Identify which cell holds the provided text, then report its (X, Y) central coordinate. 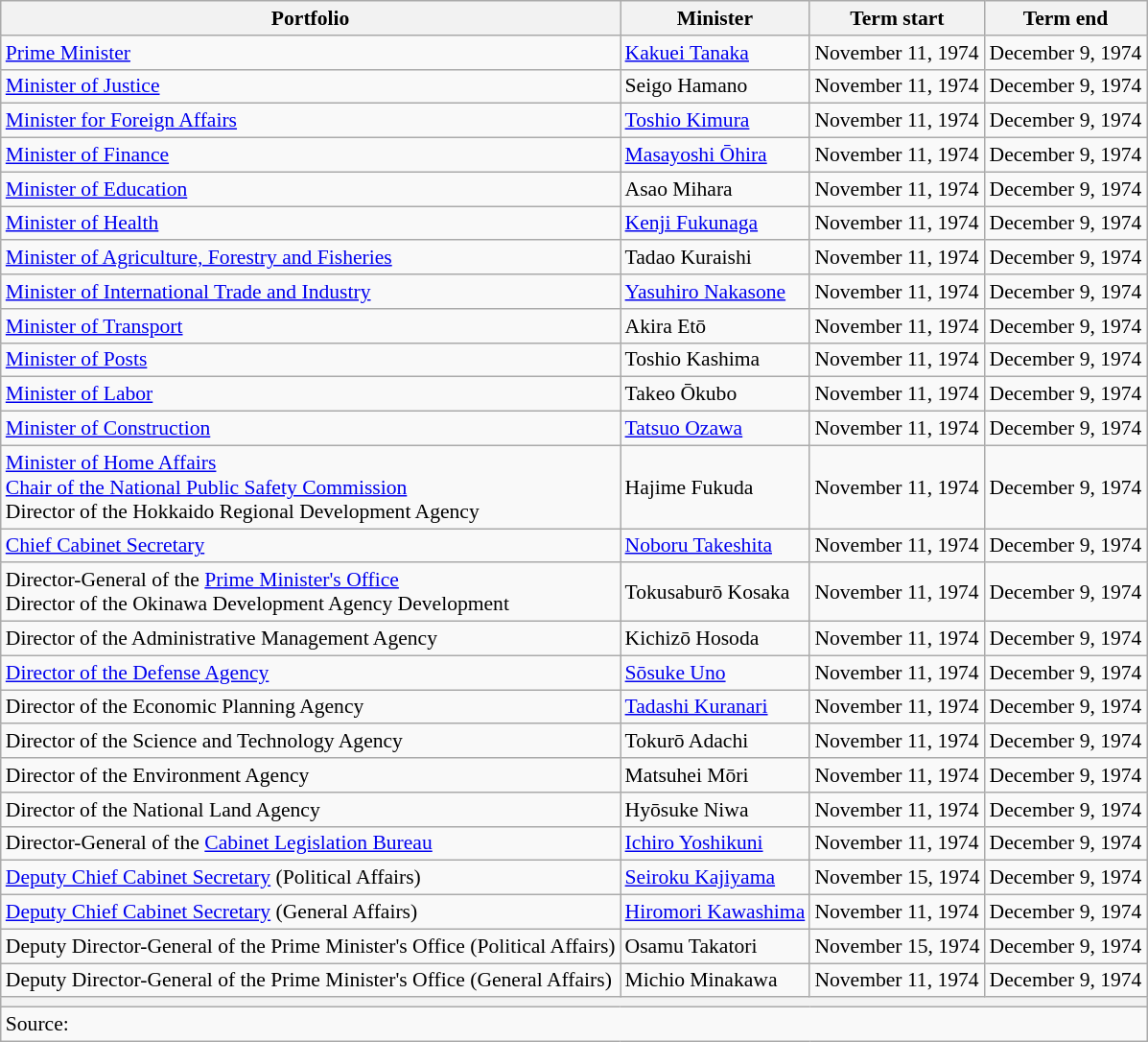
Chief Cabinet Secretary (311, 546)
Hajime Fukuda (715, 487)
Kichizō Hosoda (715, 639)
Takeo Ōkubo (715, 394)
Tadao Kuraishi (715, 258)
Minister of Education (311, 189)
Akira Etō (715, 326)
Minister of Transport (311, 326)
Minister of Home AffairsChair of the National Public Safety CommissionDirector of the Hokkaido Regional Development Agency (311, 487)
Hyōsuke Niwa (715, 810)
Seiroku Kajiyama (715, 878)
Minister of Justice (311, 86)
Source: (574, 1025)
Director-General of the Prime Minister's OfficeDirector of the Okinawa Development Agency Development (311, 593)
Osamu Takatori (715, 946)
Minister of Posts (311, 360)
Ichiro Yoshikuni (715, 843)
Director of the Science and Technology Agency (311, 742)
Director of the Economic Planning Agency (311, 707)
Toshio Kashima (715, 360)
Minister of Health (311, 224)
Masayoshi Ōhira (715, 155)
Deputy Chief Cabinet Secretary (General Affairs) (311, 912)
Minister of International Trade and Industry (311, 292)
Deputy Chief Cabinet Secretary (Political Affairs) (311, 878)
Tadashi Kuranari (715, 707)
Toshio Kimura (715, 121)
Noboru Takeshita (715, 546)
Deputy Director-General of the Prime Minister's Office (General Affairs) (311, 981)
Kenji Fukunaga (715, 224)
Deputy Director-General of the Prime Minister's Office (Political Affairs) (311, 946)
Portfolio (311, 18)
Director of the Environment Agency (311, 775)
Director of the National Land Agency (311, 810)
Prime Minister (311, 53)
Director of the Defense Agency (311, 673)
Minister of Construction (311, 429)
Hiromori Kawashima (715, 912)
Minister of Agriculture, Forestry and Fisheries (311, 258)
Yasuhiro Nakasone (715, 292)
Tatsuo Ozawa (715, 429)
Kakuei Tanaka (715, 53)
Director of the Administrative Management Agency (311, 639)
Minister for Foreign Affairs (311, 121)
Seigo Hamano (715, 86)
Term start (897, 18)
Minister (715, 18)
Sōsuke Uno (715, 673)
Director-General of the Cabinet Legislation Bureau (311, 843)
Term end (1066, 18)
Matsuhei Mōri (715, 775)
Michio Minakawa (715, 981)
Tokurō Adachi (715, 742)
Minister of Labor (311, 394)
Minister of Finance (311, 155)
Asao Mihara (715, 189)
Tokusaburō Kosaka (715, 593)
